Pinpoint the cell where the given text exists, returning its [x, y] midpoint coordinate. 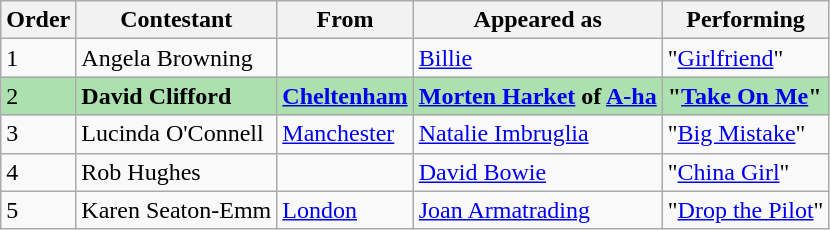
Rob Hughes [176, 172]
1 [38, 58]
Appeared as [538, 20]
Order [38, 20]
"Big Mistake" [746, 134]
4 [38, 172]
David Clifford [176, 96]
Morten Harket of A-ha [538, 96]
Natalie Imbruglia [538, 134]
Manchester [345, 134]
Cheltenham [345, 96]
Contestant [176, 20]
Performing [746, 20]
5 [38, 210]
"Take On Me" [746, 96]
Angela Browning [176, 58]
Lucinda O'Connell [176, 134]
3 [38, 134]
London [345, 210]
Joan Armatrading [538, 210]
"Girlfriend" [746, 58]
2 [38, 96]
From [345, 20]
"Drop the Pilot" [746, 210]
David Bowie [538, 172]
"China Girl" [746, 172]
Karen Seaton-Emm [176, 210]
Billie [538, 58]
